Scan for the cell matching the given text and deliver its (x, y) coordinate at center. 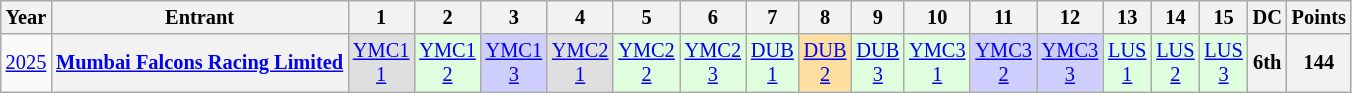
YMC32 (1003, 63)
YMC23 (713, 63)
13 (1127, 17)
YMC13 (514, 63)
YMC11 (381, 63)
Mumbai Falcons Racing Limited (200, 63)
6th (1268, 63)
9 (878, 17)
Points (1319, 17)
7 (772, 17)
2 (447, 17)
DUB1 (772, 63)
YMC31 (937, 63)
4 (580, 17)
Entrant (200, 17)
8 (826, 17)
6 (713, 17)
LUS2 (1175, 63)
3 (514, 17)
2025 (26, 63)
YMC22 (646, 63)
DUB2 (826, 63)
LUS1 (1127, 63)
DC (1268, 17)
14 (1175, 17)
12 (1070, 17)
1 (381, 17)
15 (1223, 17)
144 (1319, 63)
10 (937, 17)
Year (26, 17)
5 (646, 17)
YMC33 (1070, 63)
YMC21 (580, 63)
11 (1003, 17)
LUS3 (1223, 63)
YMC12 (447, 63)
DUB3 (878, 63)
